Provide the [x, y] coordinate of the cell's center where the given text is located.  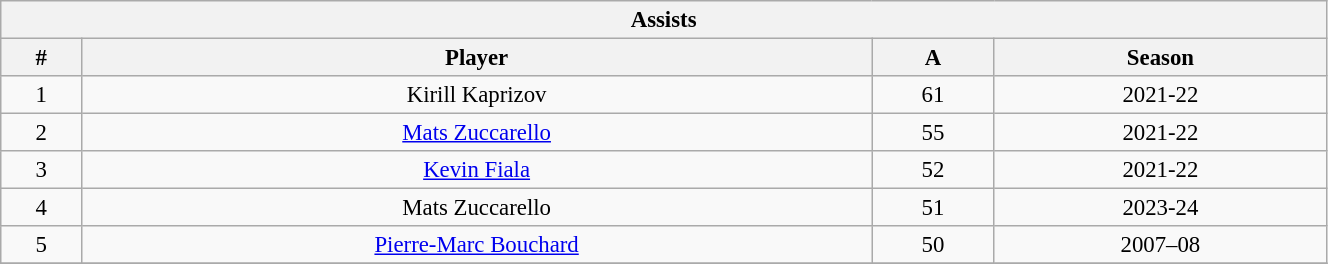
Player [477, 58]
2 [42, 133]
51 [934, 208]
Kevin Fiala [477, 170]
Kirill Kaprizov [477, 95]
Pierre-Marc Bouchard [477, 245]
50 [934, 245]
3 [42, 170]
1 [42, 95]
Assists [664, 20]
2023-24 [1160, 208]
2007–08 [1160, 245]
55 [934, 133]
A [934, 58]
61 [934, 95]
52 [934, 170]
5 [42, 245]
# [42, 58]
Season [1160, 58]
4 [42, 208]
